Return (x, y) of the center of cell containing provided text 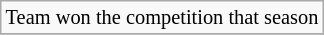
Team won the competition that season (162, 17)
